For the text-containing cell, return its midpoint in (X, Y) coordinate format. 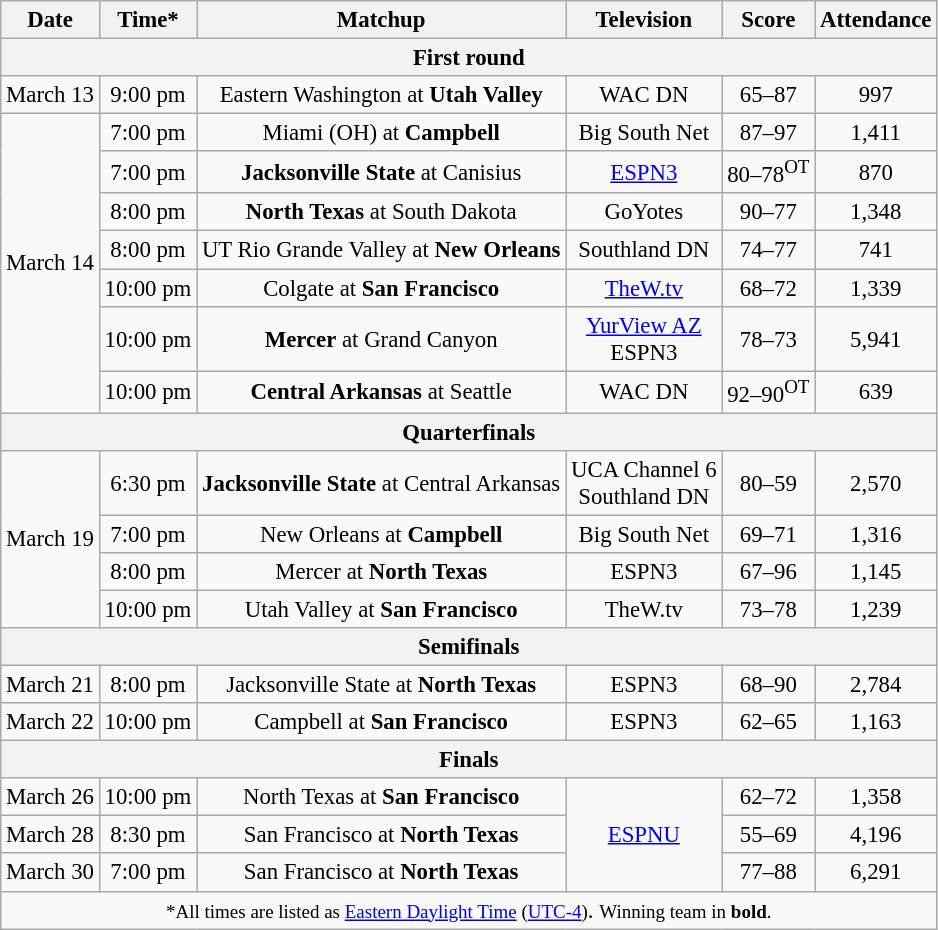
1,316 (876, 534)
Jacksonville State at Canisius (382, 172)
North Texas at San Francisco (382, 797)
92–90OT (768, 392)
Date (50, 20)
2,570 (876, 484)
80–78OT (768, 172)
4,196 (876, 835)
1,339 (876, 288)
UT Rio Grande Valley at New Orleans (382, 250)
Quarterfinals (469, 432)
GoYotes (644, 213)
Television (644, 20)
6,291 (876, 873)
March 13 (50, 95)
Mercer at Grand Canyon (382, 338)
March 21 (50, 685)
5,941 (876, 338)
65–87 (768, 95)
870 (876, 172)
87–97 (768, 133)
March 26 (50, 797)
Matchup (382, 20)
68–72 (768, 288)
69–71 (768, 534)
New Orleans at Campbell (382, 534)
Jacksonville State at North Texas (382, 685)
YurView AZESPN3 (644, 338)
77–88 (768, 873)
Campbell at San Francisco (382, 722)
Finals (469, 760)
73–78 (768, 609)
8:30 pm (148, 835)
March 22 (50, 722)
Southland DN (644, 250)
March 14 (50, 264)
1,348 (876, 213)
1,145 (876, 572)
*All times are listed as Eastern Daylight Time (UTC-4). Winning team in bold. (469, 910)
Jacksonville State at Central Arkansas (382, 484)
67–96 (768, 572)
Attendance (876, 20)
55–69 (768, 835)
March 28 (50, 835)
1,411 (876, 133)
Semifinals (469, 647)
Eastern Washington at Utah Valley (382, 95)
639 (876, 392)
North Texas at South Dakota (382, 213)
1,163 (876, 722)
6:30 pm (148, 484)
74–77 (768, 250)
997 (876, 95)
Colgate at San Francisco (382, 288)
First round (469, 58)
March 19 (50, 540)
1,239 (876, 609)
78–73 (768, 338)
Mercer at North Texas (382, 572)
Miami (OH) at Campbell (382, 133)
March 30 (50, 873)
ESPNU (644, 834)
68–90 (768, 685)
Time* (148, 20)
741 (876, 250)
2,784 (876, 685)
Central Arkansas at Seattle (382, 392)
90–77 (768, 213)
UCA Channel 6Southland DN (644, 484)
62–72 (768, 797)
Score (768, 20)
Utah Valley at San Francisco (382, 609)
9:00 pm (148, 95)
80–59 (768, 484)
62–65 (768, 722)
1,358 (876, 797)
